Detect which cell encompasses the target text, then output its (x, y) center coordinate. 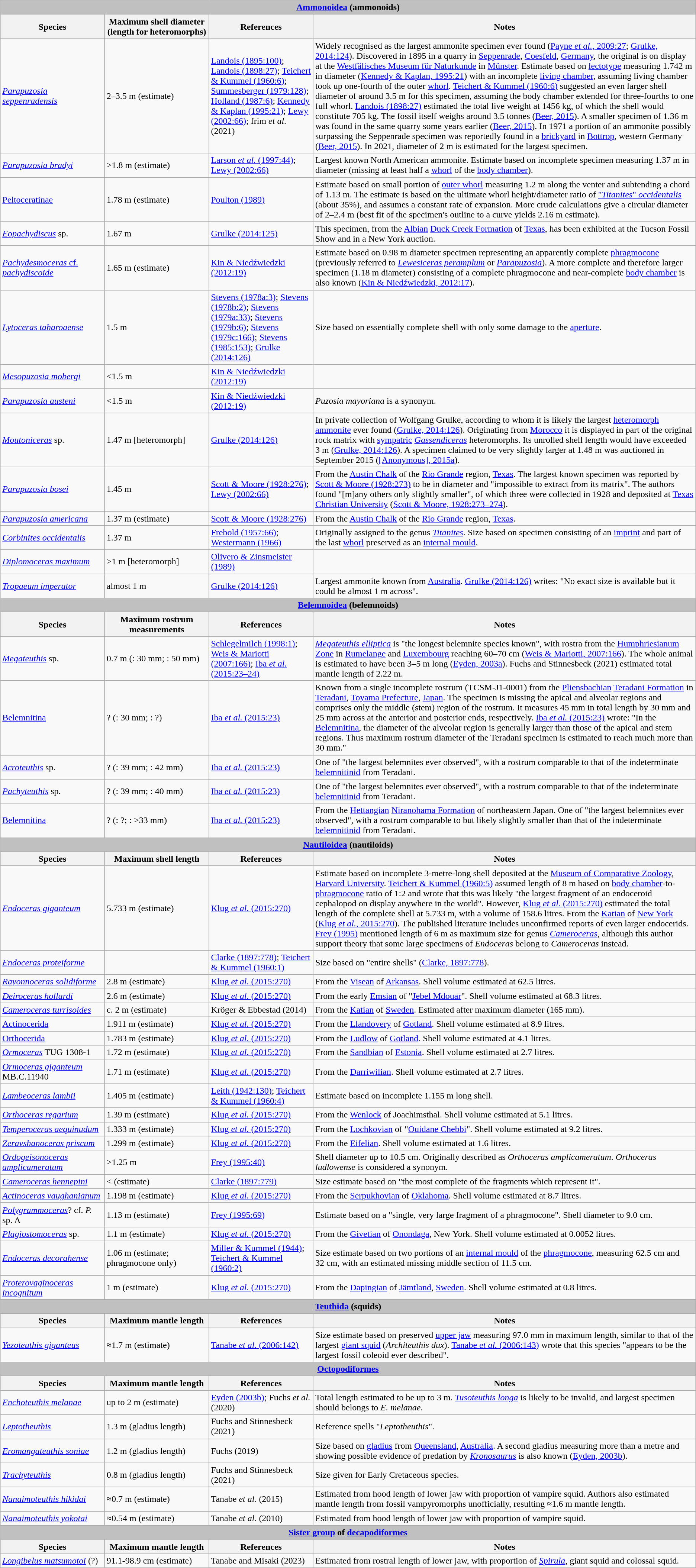
2.6 m (estimate) (157, 996)
Pachyteuthis sp. (53, 791)
Mesopuzosia mobergi (53, 376)
Nanaimoteuthis yokotai (53, 1518)
? (: ?; : >33 mm) (157, 820)
From the Wenlock of Joachimsthal. Shell volume estimated at 5.1 litres. (504, 1115)
almost 1 m (157, 586)
1.67 m (157, 233)
1.13 m (estimate) (157, 1215)
Octopodiformes (348, 1369)
From the Sandbian of Estonia. Shell volume estimated at 2.7 litres. (504, 1052)
From the Visean of Arkansas. Shell volume estimated at 62.5 litres. (504, 981)
Lambeoceras lambii (53, 1096)
Parapuzosia americana (53, 519)
< (estimate) (157, 1181)
Deiroceras hollardi (53, 996)
Rayonnoceras solidiforme (53, 981)
Ormoceras TUG 1308-1 (53, 1052)
Parapuzosia bosei (53, 489)
Longibelus matsumotoi (?) (53, 1561)
Olivero & Zinsmeister (1989) (261, 562)
Acroteuthis sp. (53, 767)
? (: 39 mm; : 42 mm) (157, 767)
Diplomoceras maximum (53, 562)
From the Ludlow of Gotland. Shell volume estimated at 4.1 litres. (504, 1038)
Leptotheuthis (53, 1427)
From the Lochkovian of "Ouidane Chebbi". Shell volume estimated at 9.2 litres. (504, 1129)
Puzosia mayoriana is a synonym. (504, 401)
Tanabe et al. (2006:142) (261, 1345)
1.47 m [heteromorph] (157, 440)
Total length estimated to be up to 3 m. Tusoteuthis longa is likely to be invalid, and largest specimen should belongs to E. melanae. (504, 1402)
Temperoceras aequinudum (53, 1129)
From the Serpukhovian of Oklahoma. Shell volume estimated at 8.7 litres. (504, 1196)
1.78 m (estimate) (157, 199)
Orthoceras regarium (53, 1115)
Ammonoidea (ammonoids) (348, 7)
Megateuthis sp. (53, 659)
1.299 m (estimate) (157, 1143)
Eyden (2003b); Fuchs et al. (2020) (261, 1402)
up to 2 m (estimate) (157, 1402)
Estimate based on a "single, very large fragment of a phragmocone". Shell diameter to 9.0 cm. (504, 1215)
1.2 m (gladius length) (157, 1451)
2–3.5 m (estimate) (157, 96)
1.45 m (157, 489)
Endoceras giganteum (53, 908)
Tanabe et al. (2010) (261, 1518)
Maximum rostrum measurements (157, 625)
Polygrammoceras? cf. P. sp. A (53, 1215)
Ormoceras giganteum MB.C.11940 (53, 1071)
Clarke (1897:778); Teichert & Kummel (1960:1) (261, 962)
Pachydesmoceras cf. pachydiscoide (53, 268)
Parapuzosia austeni (53, 401)
1.06 m (estimate; phragmocone only) (157, 1258)
From the Givetian of Onondaga, New York. Shell volume estimated at 0.0052 litres. (504, 1234)
1.39 m (estimate) (157, 1115)
Lytoceras taharoaense (53, 327)
1.1 m (estimate) (157, 1234)
Proterovaginoceras incognitum (53, 1287)
Orthocerida (53, 1038)
Parapuzosia seppenradensis (53, 96)
1.333 m (estimate) (157, 1129)
Tanabe and Misaki (2023) (261, 1561)
Belemnoidea (belemnoids) (348, 605)
1 m (estimate) (157, 1287)
Zeravshanoceras priscum (53, 1143)
Moutoniceras sp. (53, 440)
Miller & Kummel (1944); Teichert & Kummel (1960:2) (261, 1258)
From the Austin Chalk of the Rio Grande region, Texas. (504, 519)
? (: 30 mm; : ?) (157, 718)
Corbinites occidentalis (53, 538)
Endoceras proteiforme (53, 962)
Teuthida (squids) (348, 1307)
Grulke (2014:125) (261, 233)
Shell diameter up to 10.5 cm. Originally described as Orthoceras amplicameratum. Orthoceras ludlowense is considered a synonym. (504, 1162)
From the Dapingian of Jämtland, Sweden. Shell volume estimated at 0.8 litres. (504, 1287)
Larson et al. (1997:44); Lewy (2002:66) (261, 165)
Ordogeisonoceras amplicameratum (53, 1162)
Cameroceras hennepini (53, 1181)
Cameroceras turrisoides (53, 1010)
Poulton (1989) (261, 199)
1.911 m (estimate) (157, 1024)
1.783 m (estimate) (157, 1038)
Estimate based on incomplete 1.155 m long shell. (504, 1096)
1.71 m (estimate) (157, 1071)
Maximum shell length (157, 859)
2.8 m (estimate) (157, 981)
5.733 m (estimate) (157, 908)
Size based on "entire shells" (Clarke, 1897:778). (504, 962)
>1.8 m (estimate) (157, 165)
Kröger & Ebbestad (2014) (261, 1010)
Frebold (1957:66); Westermann (1966) (261, 538)
Scott & Moore (1928:276); Lewy (2002:66) (261, 489)
Nautiloidea (nautiloids) (348, 845)
Plagiostomoceras sp. (53, 1234)
Leith (1942:130); Teichert & Kummel (1960:4) (261, 1096)
1.65 m (estimate) (157, 268)
1.198 m (estimate) (157, 1196)
≈0.54 m (estimate) (157, 1518)
c. 2 m (estimate) (157, 1010)
This specimen, from the Albian Duck Creek Formation of Texas, has been exhibited at the Tucson Fossil Show and in a New York auction. (504, 233)
Scott & Moore (1928:276) (261, 519)
Size based on essentially complete shell with only some damage to the aperture. (504, 327)
0.7 m (: 30 mm; : 50 mm) (157, 659)
1.72 m (estimate) (157, 1052)
Estimated from rostral length of lower jaw, with proportion of Spirula, giant squid and colossal squid. (504, 1561)
Size estimate based on "the most complete of the fragments which represent it". (504, 1181)
0.8 m (gladius length) (157, 1475)
Maximum shell diameter (length for heteromorphs) (157, 27)
Reference spells "Leptotheuthis". (504, 1427)
Tanabe et al. (2015) (261, 1499)
From the early Emsian of "Jebel Mdouar". Shell volume estimated at 68.3 litres. (504, 996)
Largest ammonite known from Australia. Grulke (2014:126) writes: "No exact size is available but it could be almost 1 m across". (504, 586)
Enchoteuthis melanae (53, 1402)
Actinocerida (53, 1024)
91.1-98.9 cm (estimate) (157, 1561)
From the Llandovery of Gotland. Shell volume estimated at 8.9 litres. (504, 1024)
Schlegelmilch (1998:1); Weis & Mariotti (2007:166); Iba et al. (2015:23–24) (261, 659)
1.5 m (157, 327)
Sister group of decapodiformes (348, 1532)
Eromangateuthis soniae (53, 1451)
Fuchs (2019) (261, 1451)
1.37 m (157, 538)
>1 m [heteromorph] (157, 562)
1.405 m (estimate) (157, 1096)
1.37 m (estimate) (157, 519)
Yezoteuthis giganteus (53, 1345)
Parapuzosia bradyi (53, 165)
Tropaeum imperator (53, 586)
>1.25 m (157, 1162)
Actinoceras vaughanianum (53, 1196)
From the Darriwilian. Shell volume estimated at 2.7 litres. (504, 1071)
1.3 m (gladius length) (157, 1427)
Size given for Early Cretaceous species. (504, 1475)
Peltoceratinae (53, 199)
? (: 39 mm; : 40 mm) (157, 791)
Estimated from hood length of lower jaw with proportion of vampire squid. (504, 1518)
Clarke (1897:779) (261, 1181)
From the Katian of Sweden. Estimated after maximum diameter (165 mm). (504, 1010)
≈1.7 m (estimate) (157, 1345)
Eopachydiscus sp. (53, 233)
Frey (1995:40) (261, 1162)
Nanaimoteuthis hikidai (53, 1499)
Frey (1995:69) (261, 1215)
≈0.7 m (estimate) (157, 1499)
Stevens (1978a:3); Stevens (1978b:2); Stevens (1979a:33); Stevens (1979b:6); Stevens (1979c:166); Stevens (1985:153); Grulke (2014:126) (261, 327)
Endoceras decorahense (53, 1258)
Trachyteuthis (53, 1475)
From the Eifelian. Shell volume estimated at 1.6 litres. (504, 1143)
